Return the [X, Y] coordinate for the center point of the cell that contains the specified text.  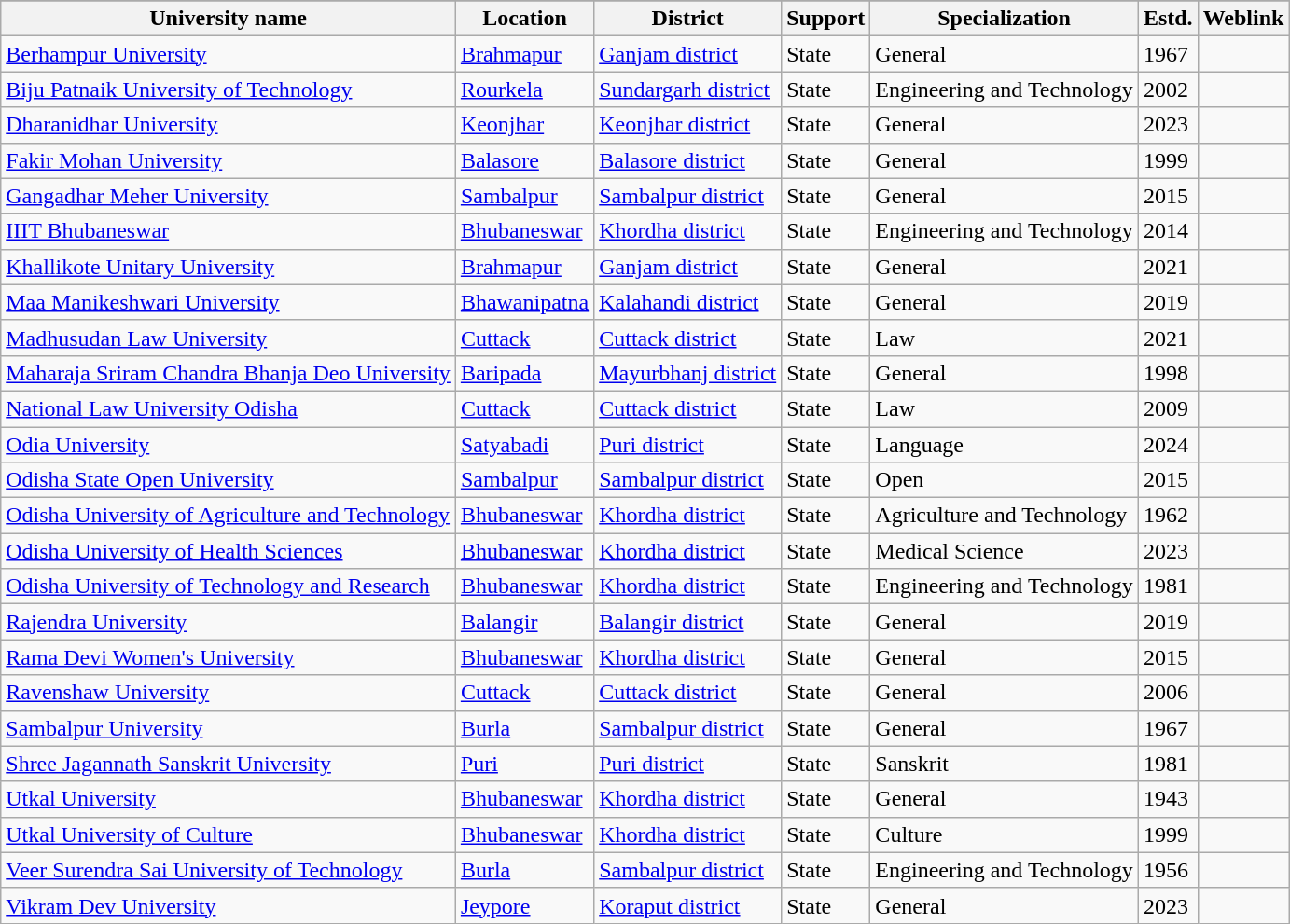
Open [1005, 480]
Sundargarh district [688, 90]
Veer Surendra Sai University of Technology [229, 870]
National Law University Odisha [229, 408]
1962 [1168, 516]
Ravenshaw University [229, 693]
Keonjhar district [688, 125]
Balasore [524, 160]
Jeypore [524, 905]
Maharaja Sriram Chandra Bhanja Deo University [229, 373]
Keonjhar [524, 125]
Shree Jagannath Sanskrit University [229, 764]
Biju Patnaik University of Technology [229, 90]
Koraput district [688, 905]
Sambalpur University [229, 728]
IIIT Bhubaneswar [229, 231]
Odisha University of Agriculture and Technology [229, 516]
Odisha State Open University [229, 480]
Madhusudan Law University [229, 338]
Khallikote Unitary University [229, 267]
Weblink [1243, 19]
Sanskrit [1005, 764]
Balangir district [688, 622]
Rourkela [524, 90]
Specialization [1005, 19]
Estd. [1168, 19]
Balasore district [688, 160]
District [688, 19]
Agriculture and Technology [1005, 516]
Rama Devi Women's University [229, 657]
2009 [1168, 408]
Bhawanipatna [524, 302]
University name [229, 19]
Odisha University of Technology and Research [229, 586]
1943 [1168, 799]
Odia University [229, 445]
Mayurbhanj district [688, 373]
Vikram Dev University [229, 905]
Utkal University [229, 799]
Utkal University of Culture [229, 834]
Culture [1005, 834]
Rajendra University [229, 622]
1998 [1168, 373]
Satyabadi [524, 445]
Berhampur University [229, 54]
Fakir Mohan University [229, 160]
2024 [1168, 445]
Language [1005, 445]
Odisha University of Health Sciences [229, 551]
Balangir [524, 622]
Gangadhar Meher University [229, 196]
Location [524, 19]
1956 [1168, 870]
Baripada [524, 373]
2002 [1168, 90]
Maa Manikeshwari University [229, 302]
Support [826, 19]
Puri [524, 764]
2006 [1168, 693]
Medical Science [1005, 551]
Dharanidhar University [229, 125]
2014 [1168, 231]
Kalahandi district [688, 302]
